Scan for the cell matching the given text and deliver its (X, Y) coordinate at center. 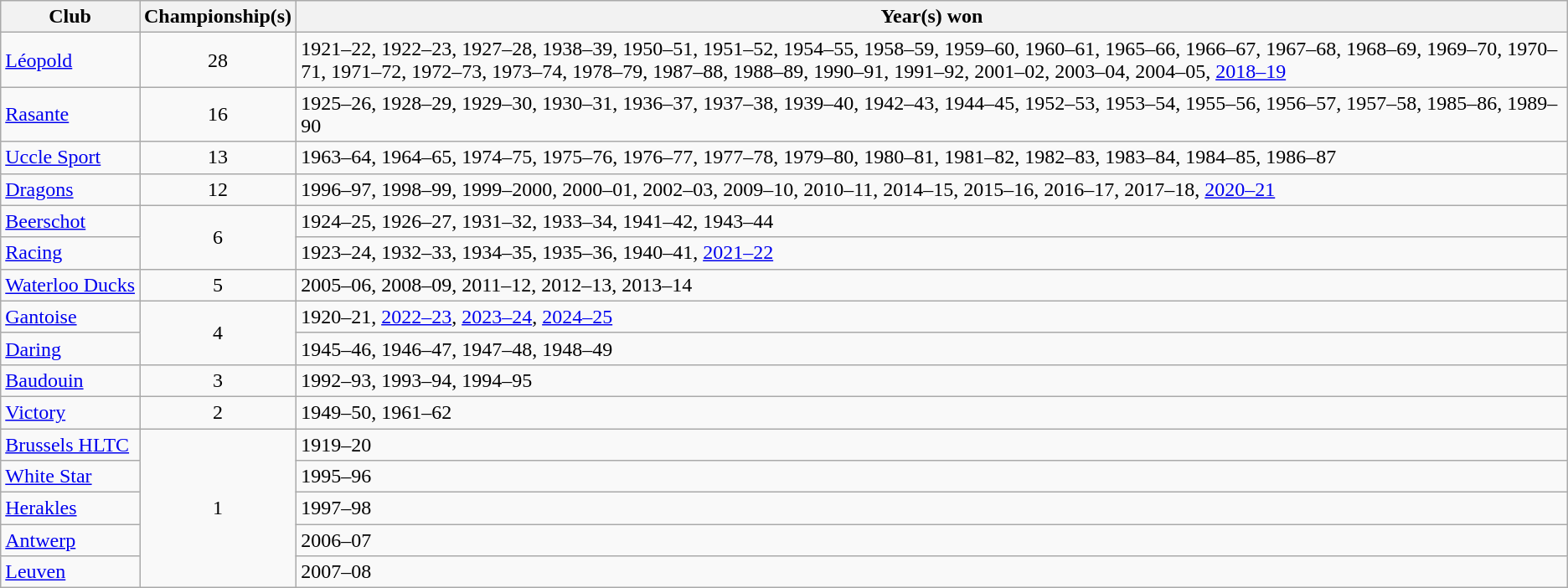
1 (218, 508)
1925–26, 1928–29, 1929–30, 1930–31, 1936–37, 1937–38, 1939–40, 1942–43, 1944–45, 1952–53, 1953–54, 1955–56, 1956–57, 1957–58, 1985–86, 1989–90 (932, 114)
Dragons (70, 189)
Leuven (70, 572)
1945–46, 1946–47, 1947–48, 1948–49 (932, 348)
2 (218, 412)
28 (218, 60)
1995–96 (932, 477)
13 (218, 157)
Uccle Sport (70, 157)
Antwerp (70, 540)
1919–20 (932, 445)
5 (218, 285)
1924–25, 1926–27, 1931–32, 1933–34, 1941–42, 1943–44 (932, 221)
1963–64, 1964–65, 1974–75, 1975–76, 1976–77, 1977–78, 1979–80, 1980–81, 1981–82, 1982–83, 1983–84, 1984–85, 1986–87 (932, 157)
1992–93, 1993–94, 1994–95 (932, 380)
4 (218, 333)
Victory (70, 412)
16 (218, 114)
Brussels HLTC (70, 445)
Rasante (70, 114)
2007–08 (932, 572)
1923–24, 1932–33, 1934–35, 1935–36, 1940–41, 2021–22 (932, 253)
Léopold (70, 60)
Daring (70, 348)
Herakles (70, 508)
6 (218, 237)
Year(s) won (932, 17)
White Star (70, 477)
Waterloo Ducks (70, 285)
3 (218, 380)
1997–98 (932, 508)
Championship(s) (218, 17)
Gantoise (70, 317)
1949–50, 1961–62 (932, 412)
Baudouin (70, 380)
2005–06, 2008–09, 2011–12, 2012–13, 2013–14 (932, 285)
1920–21, 2022–23, 2023–24, 2024–25 (932, 317)
Racing (70, 253)
2006–07 (932, 540)
Club (70, 17)
1996–97, 1998–99, 1999–2000, 2000–01, 2002–03, 2009–10, 2010–11, 2014–15, 2015–16, 2016–17, 2017–18, 2020–21 (932, 189)
12 (218, 189)
Beerschot (70, 221)
